Search for the cell housing the specified text and yield its [x, y] center coordinate. 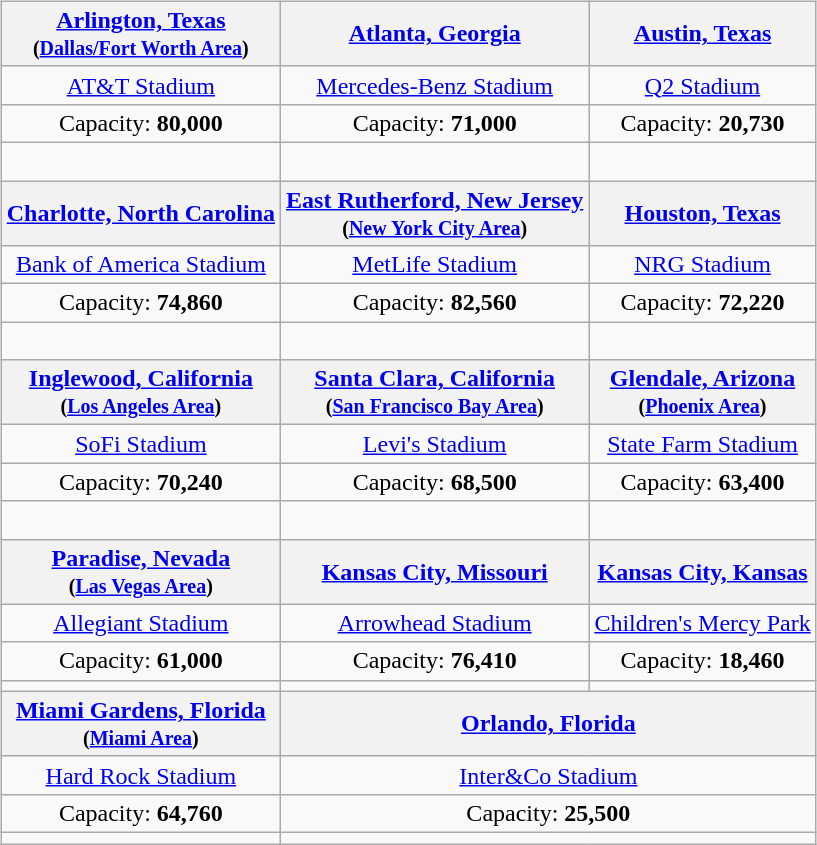
Capacity: 72,220 [702, 303]
Miami Gardens, Florida(Miami Area) [140, 724]
Inglewood, California(Los Angeles Area) [140, 392]
Children's Mercy Park [702, 623]
Capacity: 82,560 [435, 303]
Capacity: 68,500 [435, 482]
Glendale, Arizona(Phoenix Area) [702, 392]
Austin, Texas [702, 34]
SoFi Stadium [140, 444]
Inter&Co Stadium [549, 775]
AT&T Stadium [140, 85]
Capacity: 71,000 [435, 123]
Houston, Texas [702, 212]
Paradise, Nevada(Las Vegas Area) [140, 572]
Capacity: 63,400 [702, 482]
Atlanta, Georgia [435, 34]
MetLife Stadium [435, 265]
Capacity: 76,410 [435, 661]
Hard Rock Stadium [140, 775]
Q2 Stadium [702, 85]
Capacity: 70,240 [140, 482]
Kansas City, Kansas [702, 572]
Capacity: 61,000 [140, 661]
Charlotte, North Carolina [140, 212]
Bank of America Stadium [140, 265]
Kansas City, Missouri [435, 572]
Capacity: 25,500 [549, 813]
State Farm Stadium [702, 444]
Capacity: 18,460 [702, 661]
Capacity: 20,730 [702, 123]
Capacity: 64,760 [140, 813]
Orlando, Florida [549, 724]
Arlington, Texas(Dallas/Fort Worth Area) [140, 34]
Allegiant Stadium [140, 623]
NRG Stadium [702, 265]
Capacity: 74,860 [140, 303]
East Rutherford, New Jersey(New York City Area) [435, 212]
Capacity: 80,000 [140, 123]
Santa Clara, California(San Francisco Bay Area) [435, 392]
Arrowhead Stadium [435, 623]
Mercedes-Benz Stadium [435, 85]
Levi's Stadium [435, 444]
